For the text-containing cell, return its midpoint in [X, Y] coordinate format. 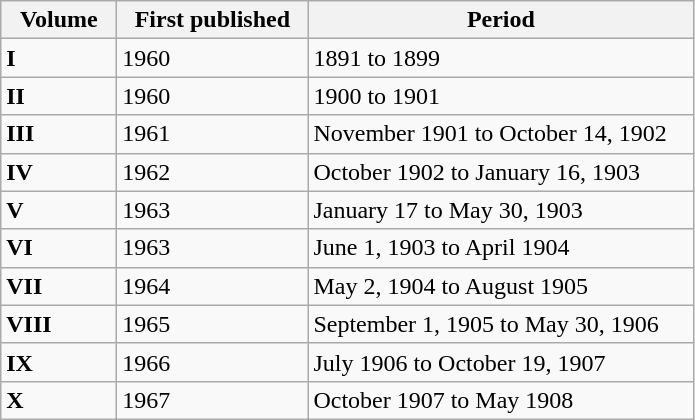
Volume [59, 20]
X [59, 400]
1961 [212, 134]
VII [59, 286]
1967 [212, 400]
VIII [59, 324]
1965 [212, 324]
First published [212, 20]
1900 to 1901 [501, 96]
II [59, 96]
November 1901 to October 14, 1902 [501, 134]
1964 [212, 286]
IX [59, 362]
July 1906 to October 19, 1907 [501, 362]
IV [59, 172]
1962 [212, 172]
May 2, 1904 to August 1905 [501, 286]
VI [59, 248]
V [59, 210]
I [59, 58]
October 1902 to January 16, 1903 [501, 172]
January 17 to May 30, 1903 [501, 210]
1891 to 1899 [501, 58]
September 1, 1905 to May 30, 1906 [501, 324]
Period [501, 20]
III [59, 134]
June 1, 1903 to April 1904 [501, 248]
1966 [212, 362]
October 1907 to May 1908 [501, 400]
